Locate the cell with the specified text and output its (x, y) center coordinate. 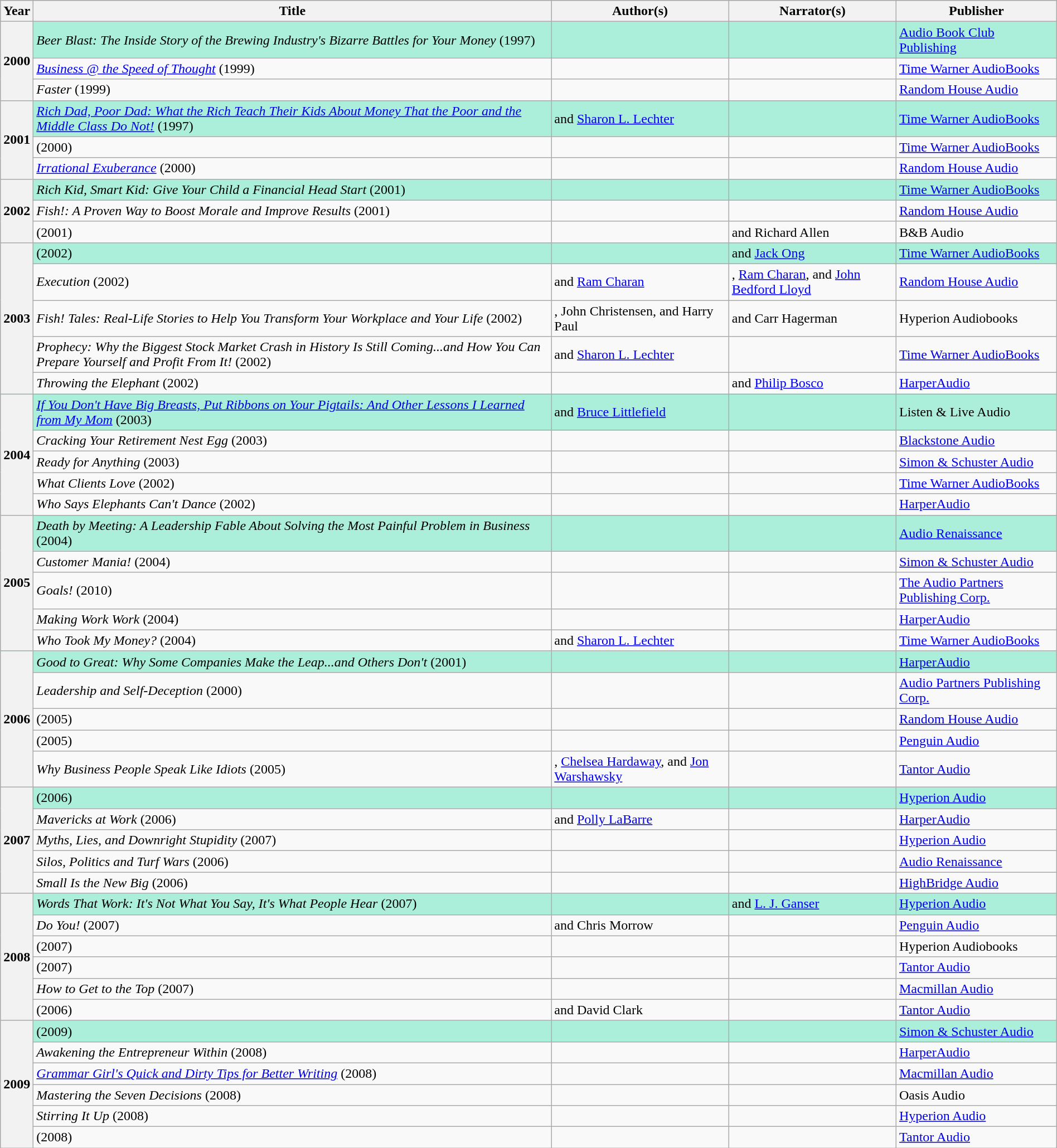
and Jack Ong (812, 253)
2008 (17, 957)
Grammar Girl's Quick and Dirty Tips for Better Writing (2008) (292, 1073)
What Clients Love (2002) (292, 483)
Execution (2002) (292, 282)
2007 (17, 840)
2004 (17, 455)
Do You! (2007) (292, 925)
Stirring It Up (2008) (292, 1116)
Narrator(s) (812, 11)
Throwing the Elephant (2002) (292, 383)
2003 (17, 318)
Publisher (976, 11)
HighBridge Audio (976, 883)
Awakening the Entrepreneur Within (2008) (292, 1052)
Year (17, 11)
Making Work Work (2004) (292, 619)
Blackstone Audio (976, 441)
2001 (17, 139)
, John Christensen, and Harry Paul (640, 318)
Title (292, 11)
and Chris Morrow (640, 925)
(2008) (292, 1137)
Audio Book Club Publishing (976, 40)
If You Don't Have Big Breasts, Put Ribbons on Your Pigtails: And Other Lessons I Learned from My Mom (2003) (292, 412)
Rich Dad, Poor Dad: What the Rich Teach Their Kids About Money That the Poor and the Middle Class Do Not! (1997) (292, 118)
Who Took My Money? (2004) (292, 640)
(2002) (292, 253)
, Chelsea Hardaway, and Jon Warshawsky (640, 769)
2006 (17, 719)
and Philip Bosco (812, 383)
Fish!: A Proven Way to Boost Morale and Improve Results (2001) (292, 211)
The Audio Partners Publishing Corp. (976, 591)
Small Is the New Big (2006) (292, 883)
How to Get to the Top (2007) (292, 989)
Myths, Lies, and Downright Stupidity (2007) (292, 840)
and Polly LaBarre (640, 819)
Mastering the Seven Decisions (2008) (292, 1095)
Silos, Politics and Turf Wars (2006) (292, 862)
Good to Great: Why Some Companies Make the Leap...and Others Don't (2001) (292, 661)
Prophecy: Why the Biggest Stock Market Crash in History Is Still Coming...and How You Can Prepare Yourself and Profit From It! (2002) (292, 354)
Who Says Elephants Can't Dance (2002) (292, 504)
Author(s) (640, 11)
B&B Audio (976, 232)
2002 (17, 211)
Why Business People Speak Like Idiots (2005) (292, 769)
Listen & Live Audio (976, 412)
Mavericks at Work (2006) (292, 819)
Irrational Exuberance (2000) (292, 168)
2005 (17, 583)
Business @ the Speed of Thought (1999) (292, 69)
and Ram Charan (640, 282)
(2001) (292, 232)
and David Clark (640, 1010)
Leadership and Self-Deception (2000) (292, 690)
2009 (17, 1084)
Death by Meeting: A Leadership Fable About Solving the Most Painful Problem in Business (2004) (292, 533)
and Richard Allen (812, 232)
Faster (1999) (292, 90)
and Carr Hagerman (812, 318)
(2000) (292, 147)
2000 (17, 61)
(2009) (292, 1031)
Words That Work: It's Not What You Say, It's What People Hear (2007) (292, 904)
Fish! Tales: Real-Life Stories to Help You Transform Your Workplace and Your Life (2002) (292, 318)
Goals! (2010) (292, 591)
Rich Kid, Smart Kid: Give Your Child a Financial Head Start (2001) (292, 189)
Ready for Anything (2003) (292, 462)
Audio Partners Publishing Corp. (976, 690)
, Ram Charan, and John Bedford Lloyd (812, 282)
and L. J. Ganser (812, 904)
Oasis Audio (976, 1095)
Cracking Your Retirement Nest Egg (2003) (292, 441)
Customer Mania! (2004) (292, 562)
Beer Blast: The Inside Story of the Brewing Industry's Bizarre Battles for Your Money (1997) (292, 40)
and Bruce Littlefield (640, 412)
